Extract the (x, y) coordinate from the center of the cell holding the provided text.  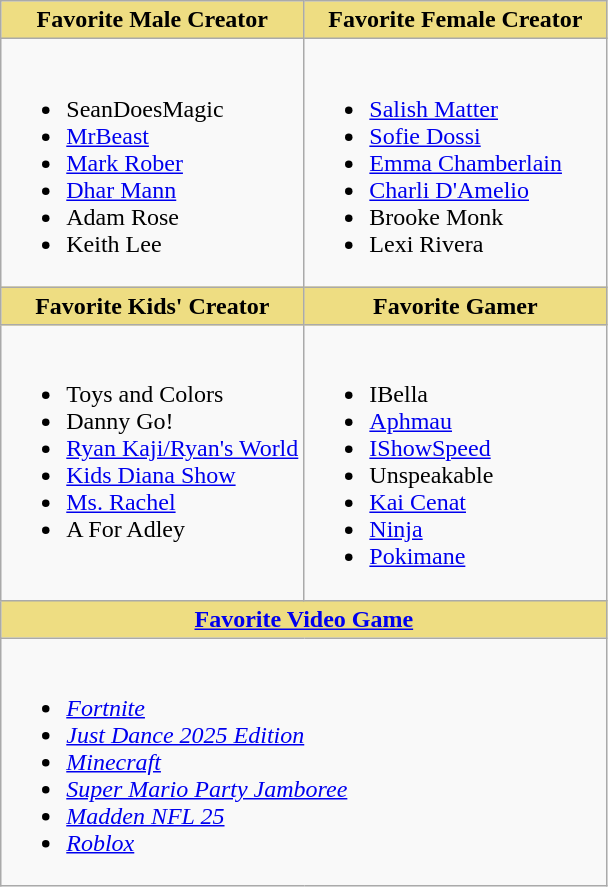
Favorite Kids' Creator (152, 306)
Favorite Gamer (456, 306)
Salish MatterSofie DossiEmma ChamberlainCharli D'AmelioBrooke MonkLexi Rivera (456, 163)
SeanDoesMagicMrBeastMark RoberDhar MannAdam RoseKeith Lee (152, 163)
IBellaAphmauIShowSpeedUnspeakableKai CenatNinjaPokimane (456, 462)
Favorite Male Creator (152, 20)
Favorite Video Game (304, 619)
FortniteJust Dance 2025 EditionMinecraftSuper Mario Party JamboreeMadden NFL 25Roblox (304, 762)
Toys and ColorsDanny Go!Ryan Kaji/Ryan's WorldKids Diana ShowMs. RachelA For Adley (152, 462)
Favorite Female Creator (456, 20)
